Provide the (X, Y) coordinate of the cell's center where the given text is located.  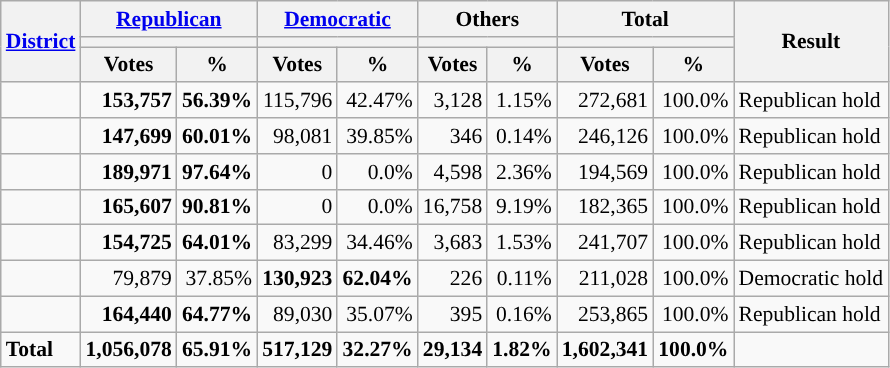
Democratic (338, 19)
0.16% (522, 314)
1.15% (522, 101)
130,923 (297, 279)
0.11% (522, 279)
3,128 (452, 101)
246,126 (605, 136)
60.01% (217, 136)
194,569 (605, 172)
62.04% (377, 279)
9.19% (522, 207)
90.81% (217, 207)
District (41, 42)
182,365 (605, 207)
83,299 (297, 243)
64.77% (217, 314)
37.85% (217, 279)
39.85% (377, 136)
164,440 (128, 314)
Others (488, 19)
98,081 (297, 136)
189,971 (128, 172)
Republican (168, 19)
395 (452, 314)
211,028 (605, 279)
3,683 (452, 243)
147,699 (128, 136)
32.27% (377, 350)
4,598 (452, 172)
34.46% (377, 243)
153,757 (128, 101)
1.53% (522, 243)
1,602,341 (605, 350)
115,796 (297, 101)
Democratic hold (812, 279)
226 (452, 279)
79,879 (128, 279)
Result (812, 42)
16,758 (452, 207)
29,134 (452, 350)
1,056,078 (128, 350)
272,681 (605, 101)
89,030 (297, 314)
65.91% (217, 350)
64.01% (217, 243)
165,607 (128, 207)
35.07% (377, 314)
56.39% (217, 101)
346 (452, 136)
253,865 (605, 314)
241,707 (605, 243)
0.14% (522, 136)
154,725 (128, 243)
97.64% (217, 172)
42.47% (377, 101)
2.36% (522, 172)
517,129 (297, 350)
1.82% (522, 350)
